Identify which cell holds the provided text, then report its [X, Y] central coordinate. 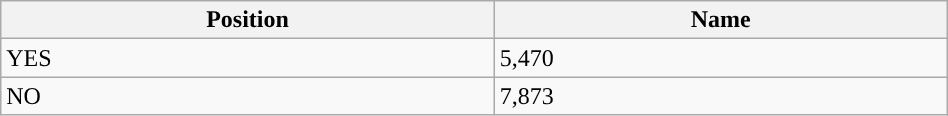
NO [248, 96]
YES [248, 58]
Position [248, 20]
5,470 [720, 58]
Name [720, 20]
7,873 [720, 96]
